Return (X, Y) of the center of cell containing provided text 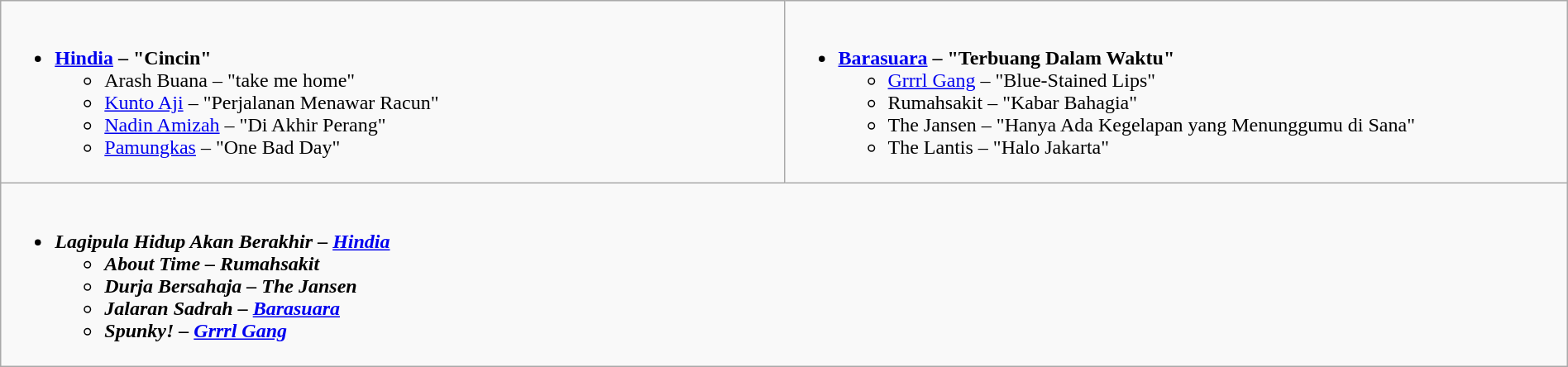
Hindia – "Cincin"Arash Buana – "take me home"Kunto Aji – "Perjalanan Menawar Racun"Nadin Amizah – "Di Akhir Perang"Pamungkas – "One Bad Day" (392, 93)
Lagipula Hidup Akan Berakhir – HindiaAbout Time – RumahsakitDurja Bersahaja – The JansenJalaran Sadrah – BarasuaraSpunky! – Grrrl Gang (784, 274)
